Scan for the cell matching the given text and deliver its (X, Y) coordinate at center. 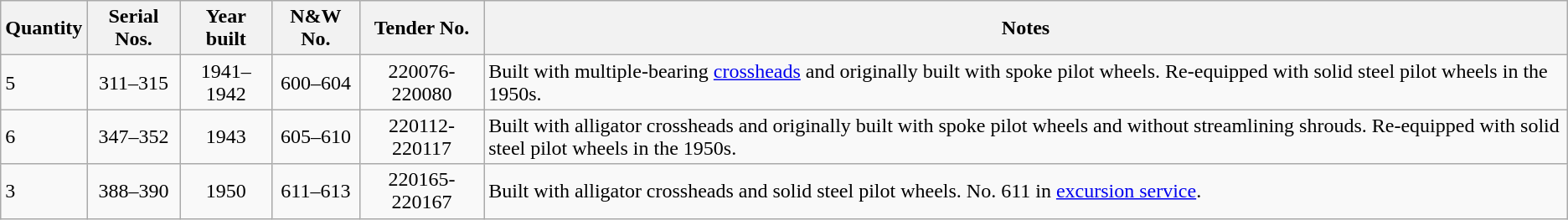
220165-220167 (421, 191)
N&W No. (315, 28)
388–390 (134, 191)
600–604 (315, 82)
1950 (226, 191)
611–613 (315, 191)
Notes (1026, 28)
1941–1942 (226, 82)
311–315 (134, 82)
Built with alligator crossheads and solid steel pilot wheels. No. 611 in excursion service. (1026, 191)
3 (44, 191)
5 (44, 82)
605–610 (315, 137)
1943 (226, 137)
Serial Nos. (134, 28)
Tender No. (421, 28)
Built with multiple-bearing crossheads and originally built with spoke pilot wheels. Re-equipped with solid steel pilot wheels in the 1950s. (1026, 82)
347–352 (134, 137)
Year built (226, 28)
6 (44, 137)
220076-220080 (421, 82)
220112-220117 (421, 137)
Quantity (44, 28)
